Provide the [X, Y] coordinate of the cell's center where the given text is located.  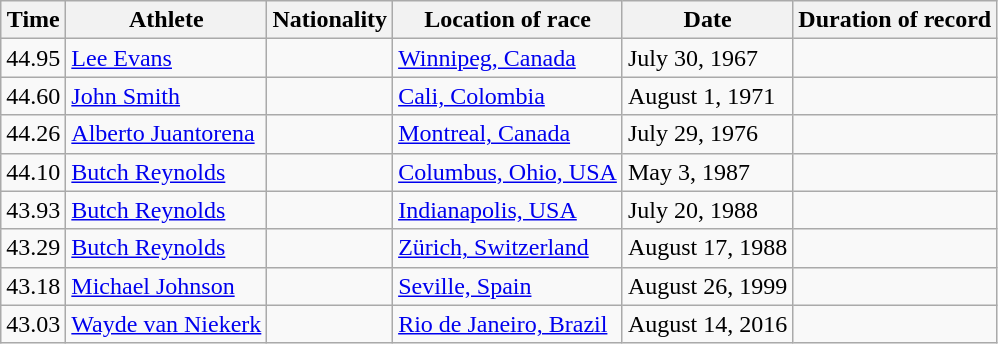
Time [34, 20]
43.29 [34, 248]
Wayde van Niekerk [166, 324]
Athlete [166, 20]
May 3, 1987 [707, 172]
Columbus, Ohio, USA [508, 172]
July 20, 1988 [707, 210]
Winnipeg, Canada [508, 58]
44.10 [34, 172]
43.18 [34, 286]
July 29, 1976 [707, 134]
Rio de Janeiro, Brazil [508, 324]
Michael Johnson [166, 286]
August 17, 1988 [707, 248]
43.93 [34, 210]
August 14, 2016 [707, 324]
Location of race [508, 20]
August 1, 1971 [707, 96]
July 30, 1967 [707, 58]
Seville, Spain [508, 286]
John Smith [166, 96]
Cali, Colombia [508, 96]
Lee Evans [166, 58]
Date [707, 20]
Montreal, Canada [508, 134]
Duration of record [895, 20]
44.26 [34, 134]
Zürich, Switzerland [508, 248]
Alberto Juantorena [166, 134]
43.03 [34, 324]
August 26, 1999 [707, 286]
44.60 [34, 96]
44.95 [34, 58]
Indianapolis, USA [508, 210]
Nationality [330, 20]
